Determine the (x, y) coordinate at the center of the cell enclosing the given text.  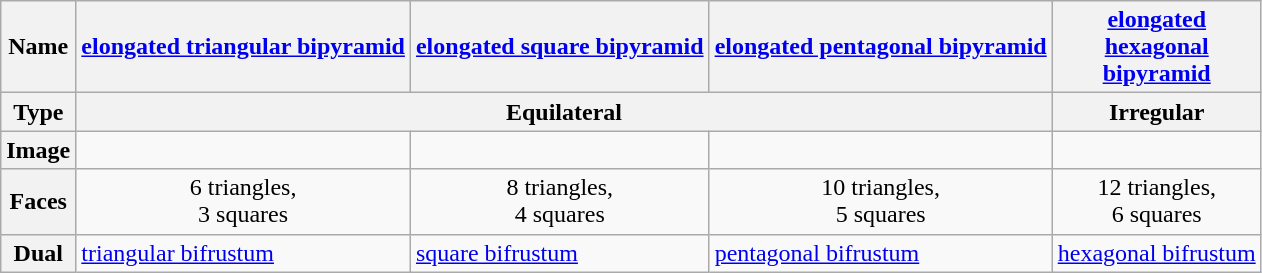
12 triangles,6 squares (1156, 202)
elongated pentagonal bipyramid (880, 47)
Irregular (1156, 112)
Type (38, 112)
10 triangles,5 squares (880, 202)
pentagonal bifrustum (880, 253)
Faces (38, 202)
elongated square bipyramid (560, 47)
Equilateral (564, 112)
Name (38, 47)
elongated triangular bipyramid (244, 47)
6 triangles,3 squares (244, 202)
hexagonal bifrustum (1156, 253)
triangular bifrustum (244, 253)
8 triangles,4 squares (560, 202)
elongatedhexagonalbipyramid (1156, 47)
square bifrustum (560, 253)
Dual (38, 253)
Image (38, 150)
